Output the [x, y] coordinate of the center of the cell containing the given text.  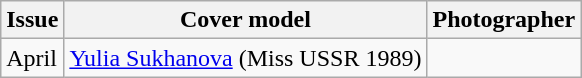
April [32, 58]
Photographer [504, 20]
Cover model [246, 20]
Issue [32, 20]
Yulia Sukhanova (Miss USSR 1989) [246, 58]
